For the text-containing cell, return its midpoint in [X, Y] coordinate format. 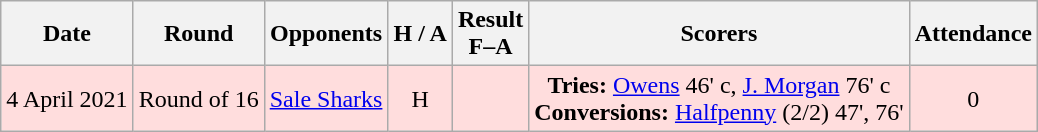
Round [198, 34]
Scorers [719, 34]
0 [973, 98]
H [420, 98]
Opponents [326, 34]
4 April 2021 [67, 98]
Attendance [973, 34]
Tries: Owens 46' c, J. Morgan 76' cConversions: Halfpenny (2/2) 47', 76' [719, 98]
Sale Sharks [326, 98]
ResultF–A [490, 34]
Round of 16 [198, 98]
H / A [420, 34]
Date [67, 34]
